Capture the cell that displays the provided text and extract its [x, y] central coordinate. 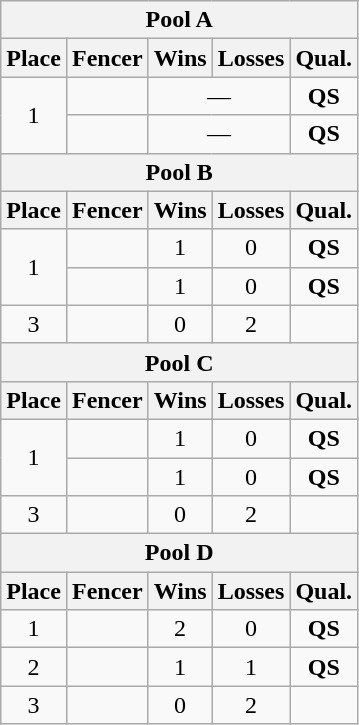
Pool C [180, 362]
Pool B [180, 172]
Pool D [180, 553]
Pool A [180, 20]
